Provide the (X, Y) coordinate of the cell's center where the given text is located.  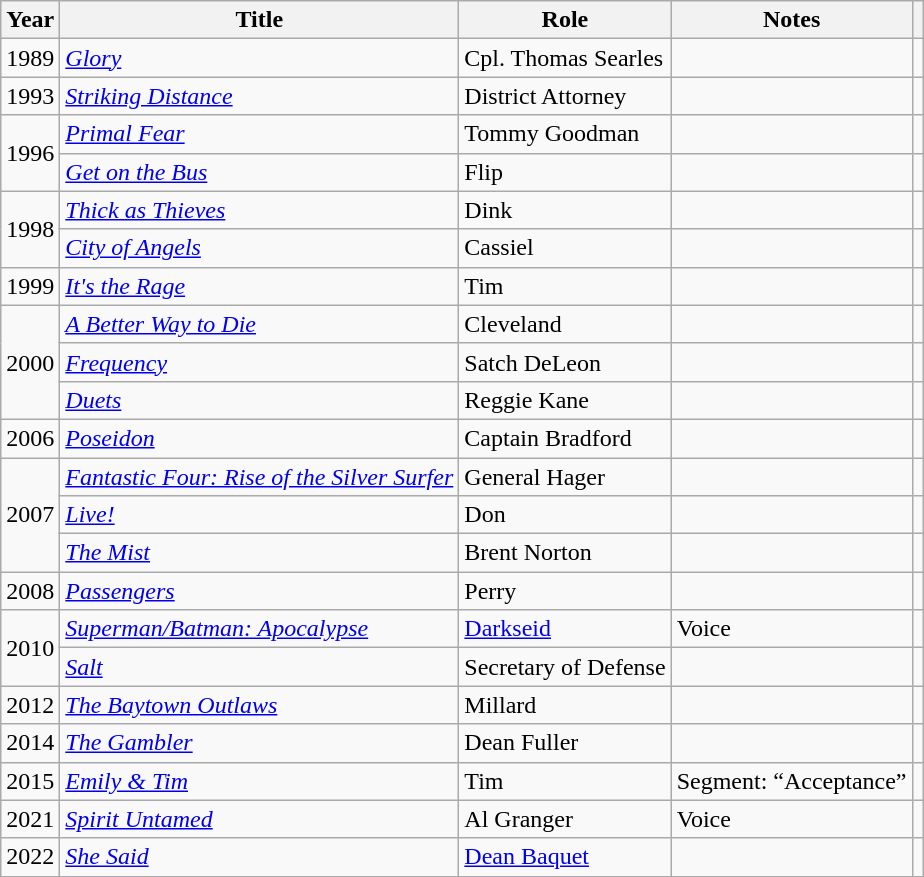
2010 (30, 648)
Tommy Goodman (565, 134)
2021 (30, 819)
Notes (792, 20)
Cassiel (565, 248)
Spirit Untamed (260, 819)
Cleveland (565, 324)
Poseidon (260, 438)
Primal Fear (260, 134)
District Attorney (565, 96)
Captain Bradford (565, 438)
Emily & Tim (260, 781)
Secretary of Defense (565, 667)
2014 (30, 743)
Superman/Batman: Apocalypse (260, 629)
2008 (30, 591)
Live! (260, 515)
Segment: “Acceptance” (792, 781)
2015 (30, 781)
Duets (260, 400)
A Better Way to Die (260, 324)
Year (30, 20)
Perry (565, 591)
Dean Fuller (565, 743)
Millard (565, 705)
Glory (260, 58)
Role (565, 20)
Striking Distance (260, 96)
Al Granger (565, 819)
Dink (565, 210)
Thick as Thieves (260, 210)
1998 (30, 229)
Get on the Bus (260, 172)
Darkseid (565, 629)
1999 (30, 286)
Don (565, 515)
Passengers (260, 591)
City of Angels (260, 248)
She Said (260, 857)
Cpl. Thomas Searles (565, 58)
2006 (30, 438)
2007 (30, 515)
2000 (30, 362)
The Baytown Outlaws (260, 705)
Dean Baquet (565, 857)
2022 (30, 857)
General Hager (565, 477)
1989 (30, 58)
Flip (565, 172)
Brent Norton (565, 553)
1996 (30, 153)
Frequency (260, 362)
Fantastic Four: Rise of the Silver Surfer (260, 477)
1993 (30, 96)
Reggie Kane (565, 400)
The Mist (260, 553)
It's the Rage (260, 286)
Salt (260, 667)
Title (260, 20)
2012 (30, 705)
The Gambler (260, 743)
Satch DeLeon (565, 362)
